Capture the cell that displays the provided text and extract its (X, Y) central coordinate. 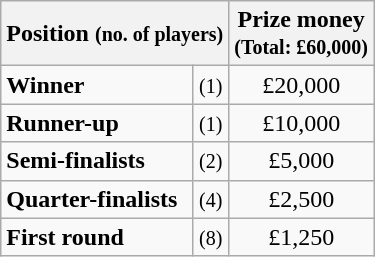
£20,000 (302, 85)
(2) (211, 161)
Runner-up (97, 123)
First round (97, 237)
Position (no. of players) (115, 34)
£5,000 (302, 161)
£10,000 (302, 123)
£1,250 (302, 237)
Semi-finalists (97, 161)
Quarter-finalists (97, 199)
£2,500 (302, 199)
(4) (211, 199)
Winner (97, 85)
Prize money(Total: £60,000) (302, 34)
(8) (211, 237)
